Scan for the cell matching the given text and deliver its (X, Y) coordinate at center. 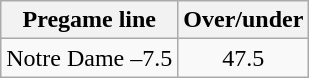
47.5 (244, 58)
Over/under (244, 20)
Notre Dame –7.5 (90, 58)
Pregame line (90, 20)
